Return the [X, Y] coordinate for the center point of the cell that contains the specified text.  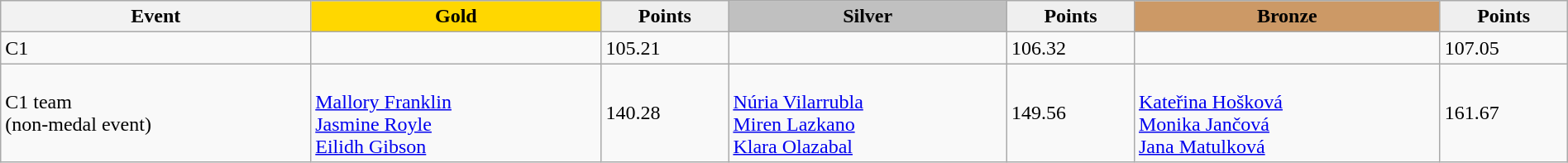
Bronze [1287, 17]
C1 team(non-medal event) [155, 113]
149.56 [1070, 113]
107.05 [1503, 48]
161.67 [1503, 113]
Gold [457, 17]
Kateřina HoškováMonika JančováJana Matulková [1287, 113]
Silver [868, 17]
105.21 [665, 48]
Mallory FranklinJasmine RoyleEilidh Gibson [457, 113]
Núria VilarrublaMiren LazkanoKlara Olazabal [868, 113]
Event [155, 17]
106.32 [1070, 48]
140.28 [665, 113]
C1 [155, 48]
